Search for the cell housing the specified text and yield its [x, y] center coordinate. 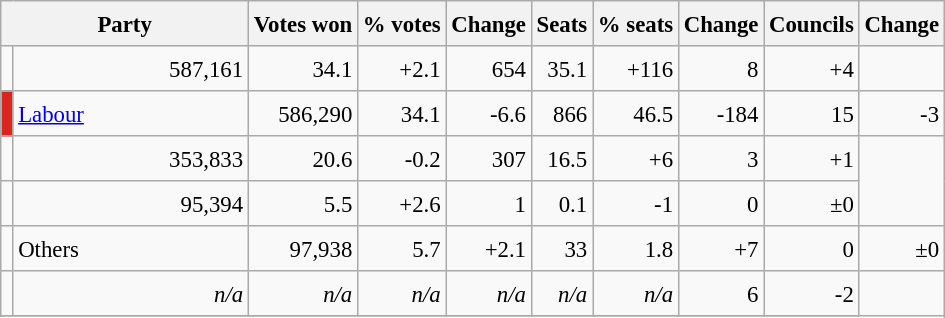
Seats [562, 24]
33 [562, 248]
20.6 [302, 158]
3 [720, 158]
+7 [720, 248]
16.5 [562, 158]
+6 [635, 158]
+4 [812, 68]
Councils [812, 24]
Labour [131, 114]
Votes won [302, 24]
586,290 [302, 114]
% seats [635, 24]
15 [812, 114]
6 [720, 294]
+1 [812, 158]
-184 [720, 114]
% votes [402, 24]
353,833 [131, 158]
-0.2 [402, 158]
35.1 [562, 68]
+116 [635, 68]
0.1 [562, 204]
-2 [812, 294]
5.5 [302, 204]
95,394 [131, 204]
654 [488, 68]
866 [562, 114]
8 [720, 68]
1.8 [635, 248]
46.5 [635, 114]
5.7 [402, 248]
587,161 [131, 68]
1 [488, 204]
+2.6 [402, 204]
97,938 [302, 248]
Party [125, 24]
-1 [635, 204]
307 [488, 158]
-3 [902, 114]
-6.6 [488, 114]
Others [131, 248]
